Return the (X, Y) coordinate for the center point of the cell that contains the specified text.  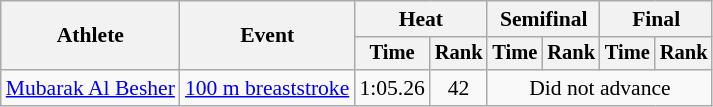
42 (459, 88)
Mubarak Al Besher (90, 88)
Final (656, 19)
Heat (420, 19)
100 m breaststroke (267, 88)
Did not advance (600, 88)
Event (267, 36)
1:05.26 (392, 88)
Athlete (90, 36)
Semifinal (543, 19)
